Extract the (X, Y) coordinate from the center of the cell holding the provided text.  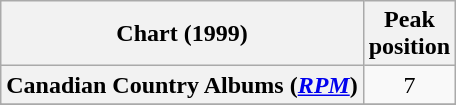
Chart (1999) (182, 34)
Canadian Country Albums (RPM) (182, 85)
Peakposition (409, 34)
7 (409, 85)
